From the cell containing the given text, extract its center point as [X, Y] coordinate. 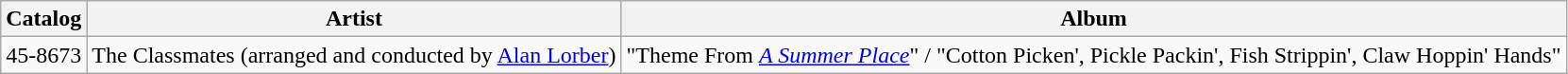
Artist [354, 19]
45-8673 [43, 55]
"Theme From A Summer Place" / "Cotton Picken', Pickle Packin', Fish Strippin', Claw Hoppin' Hands" [1093, 55]
Catalog [43, 19]
The Classmates (arranged and conducted by Alan Lorber) [354, 55]
Album [1093, 19]
